Output the (x, y) coordinate of the center of the cell containing the given text.  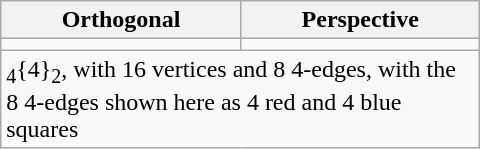
Perspective (360, 20)
4{4}2, with 16 vertices and 8 4-edges, with the 8 4-edges shown here as 4 red and 4 blue squares (240, 99)
Orthogonal (122, 20)
